For the text-containing cell, return its midpoint in [x, y] coordinate format. 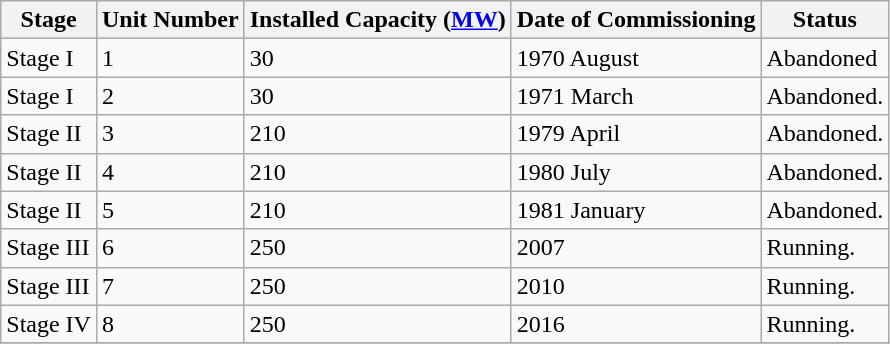
2007 [636, 248]
Stage [49, 20]
Unit Number [170, 20]
1980 July [636, 172]
5 [170, 210]
1970 August [636, 58]
2010 [636, 286]
Date of Commissioning [636, 20]
Stage IV [49, 324]
7 [170, 286]
Status [825, 20]
Abandoned [825, 58]
8 [170, 324]
6 [170, 248]
4 [170, 172]
1971 March [636, 96]
1979 April [636, 134]
Installed Capacity (MW) [378, 20]
1981 January [636, 210]
2016 [636, 324]
3 [170, 134]
1 [170, 58]
2 [170, 96]
